Return the [X, Y] coordinate for the center point of the cell that contains the specified text.  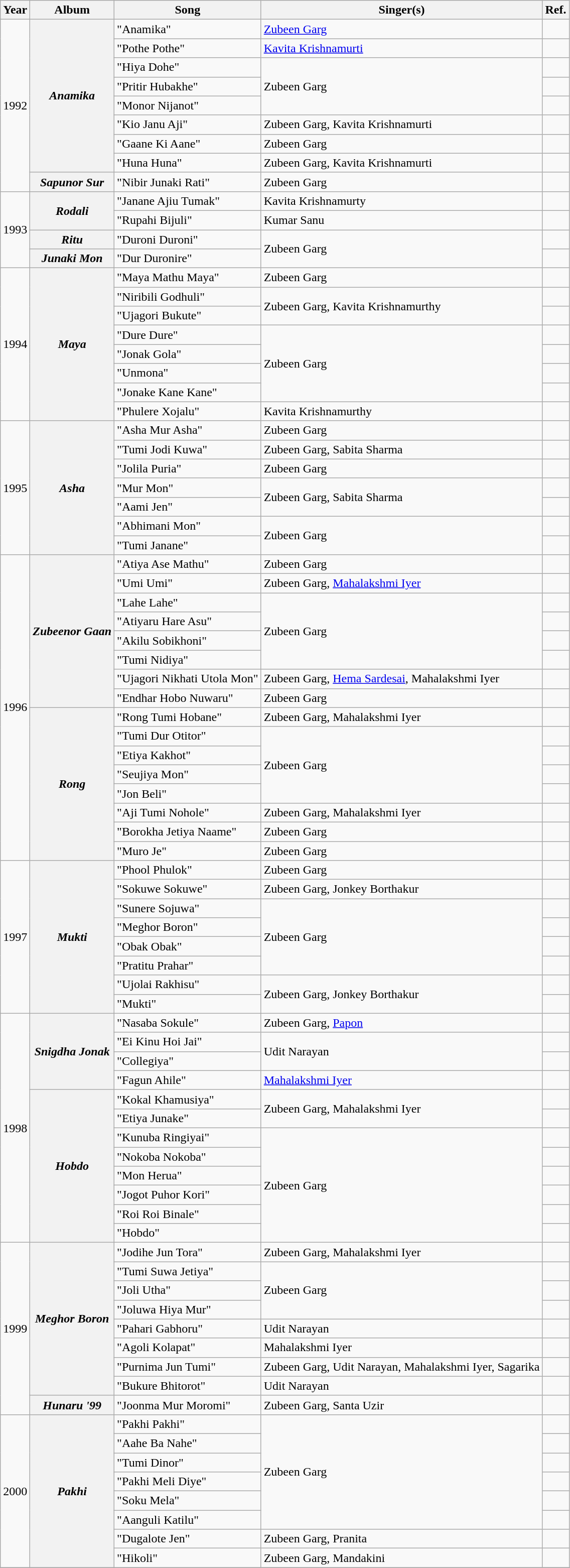
"Meghor Boron" [188, 927]
"Kio Janu Aji" [188, 125]
1999 [15, 1329]
Ref. [556, 10]
"Ei Kinu Hoi Jai" [188, 1042]
Kumar Sanu [401, 220]
"Atiyaru Hare Asu" [188, 622]
Kavita Krishnamurti [401, 48]
"Ujagori Nikhati Utola Mon" [188, 679]
"Hiya Dohe" [188, 67]
"Pakhi Meli Diye" [188, 1482]
"Mur Mon" [188, 488]
1998 [15, 1128]
Singer(s) [401, 10]
"Jon Beli" [188, 793]
"Kokal Khamusiya" [188, 1099]
Zubeen Garg, Pranita [401, 1539]
Zubeenor Gaan [72, 631]
"Sunere Sojuwa" [188, 908]
"Aahe Ba Nahe" [188, 1443]
1995 [15, 488]
"Rupahi Bijuli" [188, 220]
Hunaru '99 [72, 1405]
"Seujiya Mon" [188, 774]
"Tumi Dur Otitor" [188, 736]
"Nibir Junaki Rati" [188, 182]
Zubeen Garg, Papon [401, 1023]
"Joluwa Hiya Mur" [188, 1309]
"Etiya Junake" [188, 1118]
"Pritir Hubakhe" [188, 86]
"Maya Mathu Maya" [188, 278]
"Atiya Ase Mathu" [188, 564]
"Borokha Jetiya Naame" [188, 831]
Junaki Mon [72, 259]
"Endhar Hobo Nuwaru" [188, 698]
"Tumi Jodi Kuwa" [188, 449]
"Aji Tumi Nohole" [188, 812]
1992 [15, 105]
Sapunor Sur [72, 182]
"Phool Phulok" [188, 870]
Kavita Krishnamurthy [401, 411]
Zubeen Garg, Mandakini [401, 1558]
"Muro Je" [188, 851]
Rodali [72, 210]
"Niribili Godhuli" [188, 297]
Rong [72, 784]
"Asha Mur Asha" [188, 430]
2000 [15, 1491]
Mukti [72, 937]
1997 [15, 937]
"Dure Dure" [188, 335]
Anamika [72, 96]
"Pratitu Prahar" [188, 966]
"Pakhi Pakhi" [188, 1424]
"Hobdo" [188, 1233]
"Anamika" [188, 29]
Asha [72, 488]
"Aami Jen" [188, 507]
"Tumi Janane" [188, 545]
"Pothe Pothe" [188, 48]
"Tumi Suwa Jetiya" [188, 1271]
"Hikoli" [188, 1558]
"Bukure Bhitorot" [188, 1386]
"Umi Umi" [188, 583]
"Roi Roi Binale" [188, 1214]
"Phulere Xojalu" [188, 411]
"Jonak Gola" [188, 354]
"Mon Herua" [188, 1176]
"Abhimani Mon" [188, 526]
Zubeen Garg, Udit Narayan, Mahalakshmi Iyer, Sagarika [401, 1367]
1993 [15, 229]
Hobdo [72, 1166]
"Dur Duronire" [188, 259]
"Tumi Nidiya" [188, 660]
"Obak Obak" [188, 946]
Zubeen Garg, Kavita Krishnamurthy [401, 306]
"Janane Ajiu Tumak" [188, 201]
"Nasaba Sokule" [188, 1023]
"Sokuwe Sokuwe" [188, 889]
"Duroni Duroni" [188, 239]
Kavita Krishnamurty [401, 201]
"Joli Utha" [188, 1290]
"Jodihe Jun Tora" [188, 1252]
"Huna Huna" [188, 163]
"Aanguli Katilu" [188, 1520]
"Agoli Kolapat" [188, 1348]
"Dugalote Jen" [188, 1539]
"Tumi Dinor" [188, 1463]
Zubeen Garg, Santa Uzir [401, 1405]
Ritu [72, 239]
"Soku Mela" [188, 1501]
"Ujagori Bukute" [188, 316]
"Jolila Puria" [188, 468]
"Kunuba Ringiyai" [188, 1137]
"Rong Tumi Hobane" [188, 717]
"Nokoba Nokoba" [188, 1156]
"Lahe Lahe" [188, 602]
Album [72, 10]
"Collegiya" [188, 1061]
Song [188, 10]
"Monor Nijanot" [188, 105]
Year [15, 10]
1996 [15, 708]
"Akilu Sobikhoni" [188, 641]
"Jogot Puhor Kori" [188, 1195]
"Unmona" [188, 373]
"Fagun Ahile" [188, 1080]
Meghor Boron [72, 1319]
"Gaane Ki Aane" [188, 144]
1994 [15, 344]
"Pahari Gabhoru" [188, 1329]
"Jonake Kane Kane" [188, 392]
Pakhi [72, 1491]
Zubeen Garg, Hema Sardesai, Mahalakshmi Iyer [401, 679]
"Etiya Kakhot" [188, 755]
"Ujolai Rakhisu" [188, 985]
"Purnima Jun Tumi" [188, 1367]
Maya [72, 344]
Snigdha Jonak [72, 1051]
"Joonma Mur Moromi" [188, 1405]
"Mukti" [188, 1004]
